Output the [X, Y] coordinate of the center of the cell containing the given text.  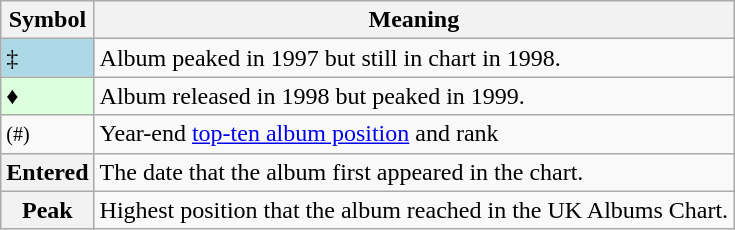
(#) [48, 134]
Peak [48, 210]
Year-end top-ten album position and rank [414, 134]
Symbol [48, 20]
Highest position that the album reached in the UK Albums Chart. [414, 210]
‡ [48, 58]
♦ [48, 96]
Entered [48, 172]
Album released in 1998 but peaked in 1999. [414, 96]
Meaning [414, 20]
The date that the album first appeared in the chart. [414, 172]
Album peaked in 1997 but still in chart in 1998. [414, 58]
